Pinpoint the cell where the given text exists, returning its (X, Y) midpoint coordinate. 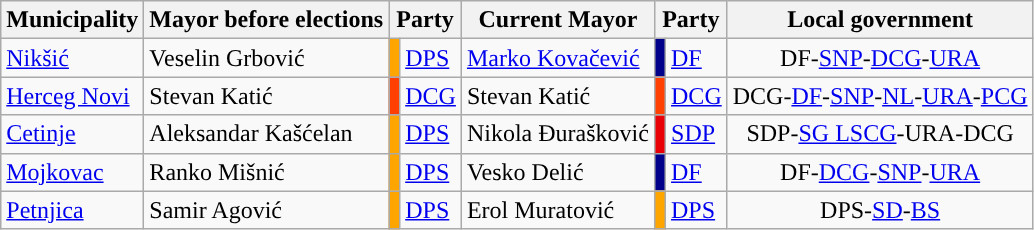
DPS-SD-BS (880, 210)
DF-DCG-SNP-URA (880, 172)
Petnjica (72, 210)
SDP-SG LSCG-URA-DCG (880, 134)
DCG-DF-SNP-NL-URA-PCG (880, 96)
Samir Agović (266, 210)
Herceg Novi (72, 96)
Municipality (72, 20)
Cetinje (72, 134)
Veselin Grbović (266, 58)
Mojkovac (72, 172)
Marko Kovačević (558, 58)
Nikola Đurašković (558, 134)
Ranko Mišnić (266, 172)
Mayor before elections (266, 20)
Local government (880, 20)
Erol Muratović (558, 210)
Vesko Delić (558, 172)
Nikšić (72, 58)
Aleksandar Kašćelan (266, 134)
DF-SNP-DCG-URA (880, 58)
SDP (697, 134)
Current Mayor (558, 20)
